Capture the cell that displays the provided text and extract its [X, Y] central coordinate. 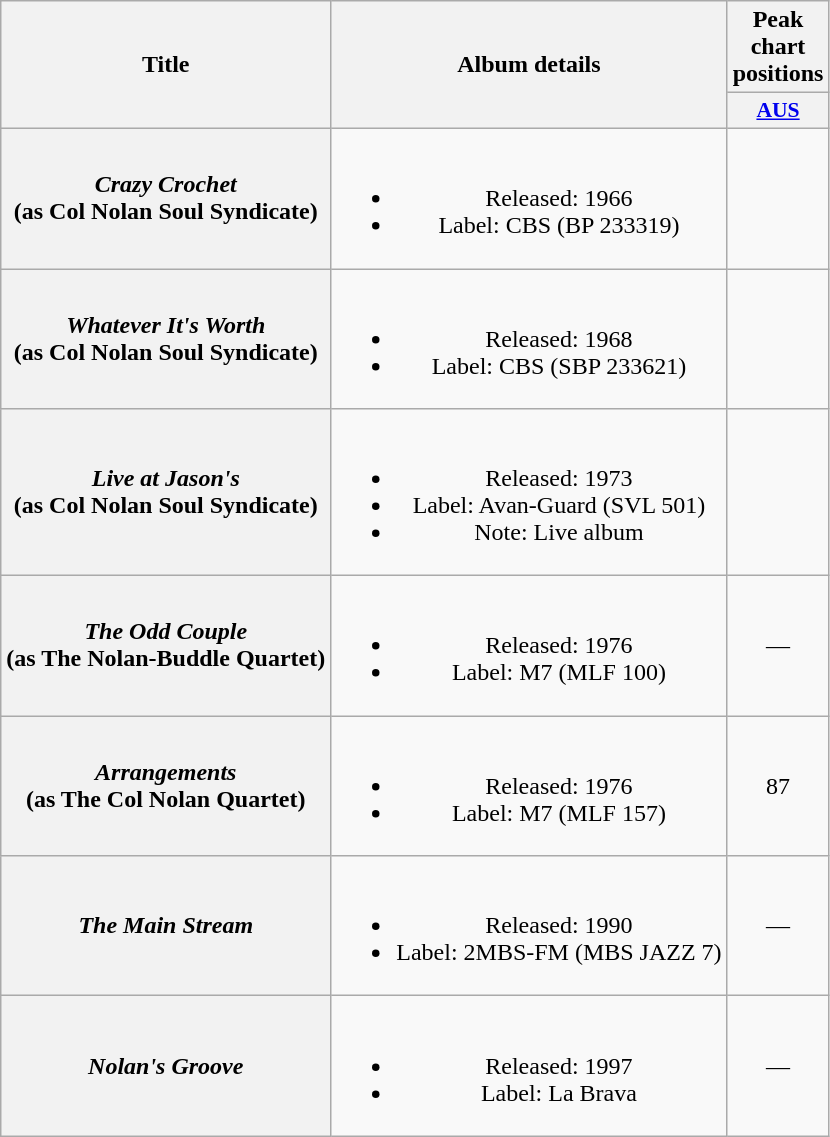
Released: 1966Label: CBS (BP 233319) [529, 198]
Released: 1990Label: 2MBS-FM (MBS JAZZ 7) [529, 926]
AUS [778, 111]
Title [166, 65]
The Main Stream [166, 926]
Live at Jason's (as Col Nolan Soul Syndicate) [166, 492]
Released: 1976Label: M7 (MLF 100) [529, 646]
87 [778, 786]
Released: 1997Label: La Brava [529, 1066]
The Odd Couple (as The Nolan-Buddle Quartet) [166, 646]
Arrangements (as The Col Nolan Quartet) [166, 786]
Crazy Crochet (as Col Nolan Soul Syndicate) [166, 198]
Whatever It's Worth (as Col Nolan Soul Syndicate) [166, 338]
Album details [529, 65]
Peak chartpositions [778, 47]
Released: 1973Label: Avan-Guard (SVL 501)Note: Live album [529, 492]
Released: 1976Label: M7 (MLF 157) [529, 786]
Released: 1968Label: CBS (SBP 233621) [529, 338]
Nolan's Groove [166, 1066]
